For the text-containing cell, return its midpoint in [x, y] coordinate format. 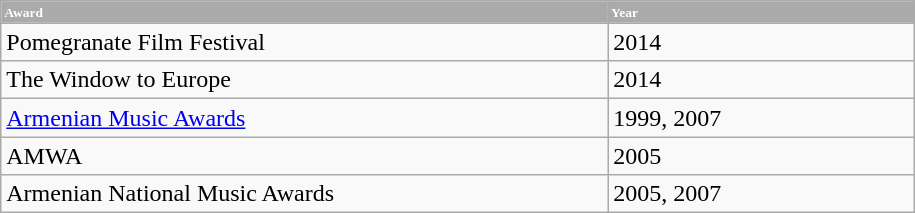
Year [762, 12]
Award [304, 12]
1999, 2007 [762, 118]
Armenian Music Awards [304, 118]
Armenian National Music Awards [304, 194]
AMWA [304, 156]
The Window to Europe [304, 80]
Pomegranate Film Festival [304, 42]
2005 [762, 156]
2005, 2007 [762, 194]
